From the cell containing the given text, extract its center point as [X, Y] coordinate. 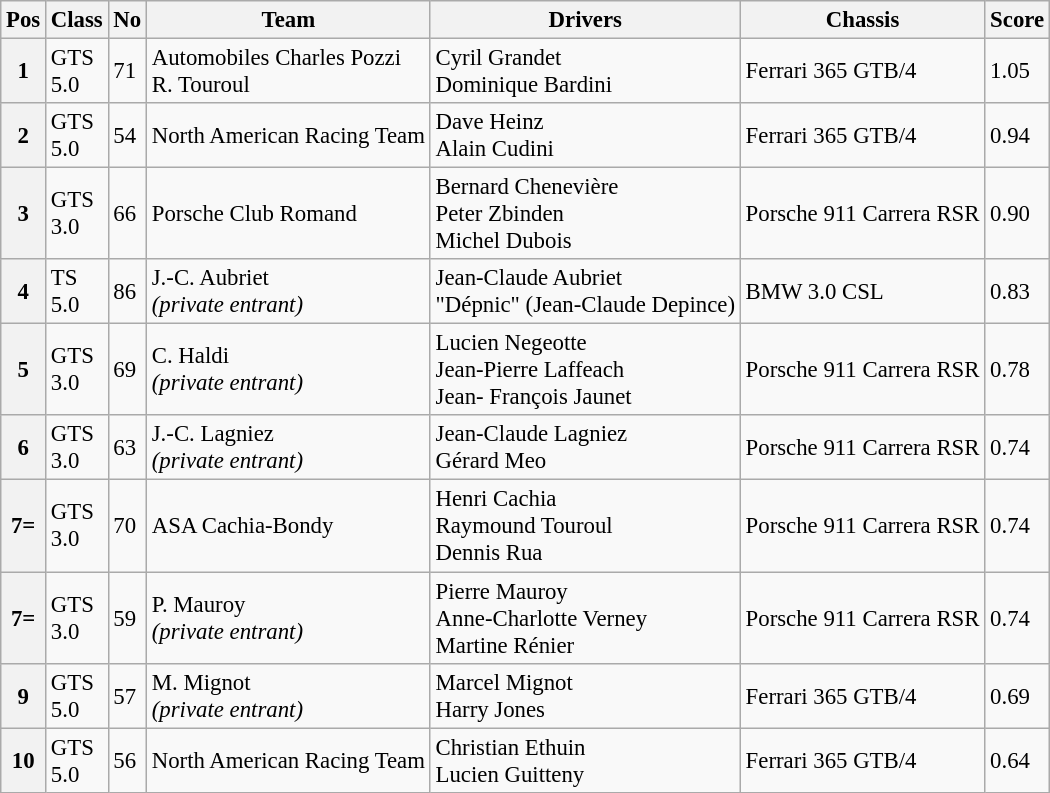
57 [127, 696]
Drivers [585, 20]
1 [24, 72]
3 [24, 214]
P. Mauroy(private entrant) [288, 618]
86 [127, 292]
Henri Cachia Raymound Touroul Dennis Rua [585, 526]
66 [127, 214]
6 [24, 448]
9 [24, 696]
Lucien Negeotte Jean-Pierre Laffeach Jean- François Jaunet [585, 370]
Dave Heinz Alain Cudini [585, 136]
0.69 [1018, 696]
Christian Ethuin Lucien Guitteny [585, 760]
70 [127, 526]
Team [288, 20]
63 [127, 448]
54 [127, 136]
0.83 [1018, 292]
C. Haldi(private entrant) [288, 370]
Automobiles Charles Pozzi R. Touroul [288, 72]
0.90 [1018, 214]
Jean-Claude Lagniez Gérard Meo [585, 448]
69 [127, 370]
J.-C. Lagniez(private entrant) [288, 448]
M. Mignot(private entrant) [288, 696]
Jean-Claude Aubriet "Dépnic" (Jean-Claude Depince) [585, 292]
Pierre Mauroy Anne-Charlotte Verney Martine Rénier [585, 618]
Pos [24, 20]
Marcel Mignot Harry Jones [585, 696]
0.94 [1018, 136]
No [127, 20]
J.-C. Aubriet(private entrant) [288, 292]
Chassis [862, 20]
5 [24, 370]
Score [1018, 20]
Bernard Chenevière Peter Zbinden Michel Dubois [585, 214]
TS5.0 [78, 292]
56 [127, 760]
Class [78, 20]
10 [24, 760]
ASA Cachia-Bondy [288, 526]
0.64 [1018, 760]
Cyril Grandet Dominique Bardini [585, 72]
0.78 [1018, 370]
1.05 [1018, 72]
2 [24, 136]
Porsche Club Romand [288, 214]
71 [127, 72]
BMW 3.0 CSL [862, 292]
4 [24, 292]
59 [127, 618]
